Capture the cell that displays the provided text and extract its (X, Y) central coordinate. 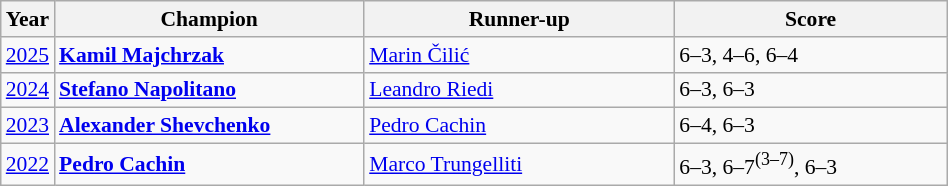
Kamil Majchrzak (209, 55)
Alexander Shevchenko (209, 126)
2023 (28, 126)
Marin Čilić (519, 55)
Marco Trungelliti (519, 164)
6–3, 4–6, 6–4 (810, 55)
Runner-up (519, 19)
6–3, 6–3 (810, 90)
2024 (28, 90)
Score (810, 19)
2022 (28, 164)
Stefano Napolitano (209, 90)
Year (28, 19)
Leandro Riedi (519, 90)
Champion (209, 19)
6–3, 6–7(3–7), 6–3 (810, 164)
6–4, 6–3 (810, 126)
2025 (28, 55)
